For the text-containing cell, return its midpoint in [X, Y] coordinate format. 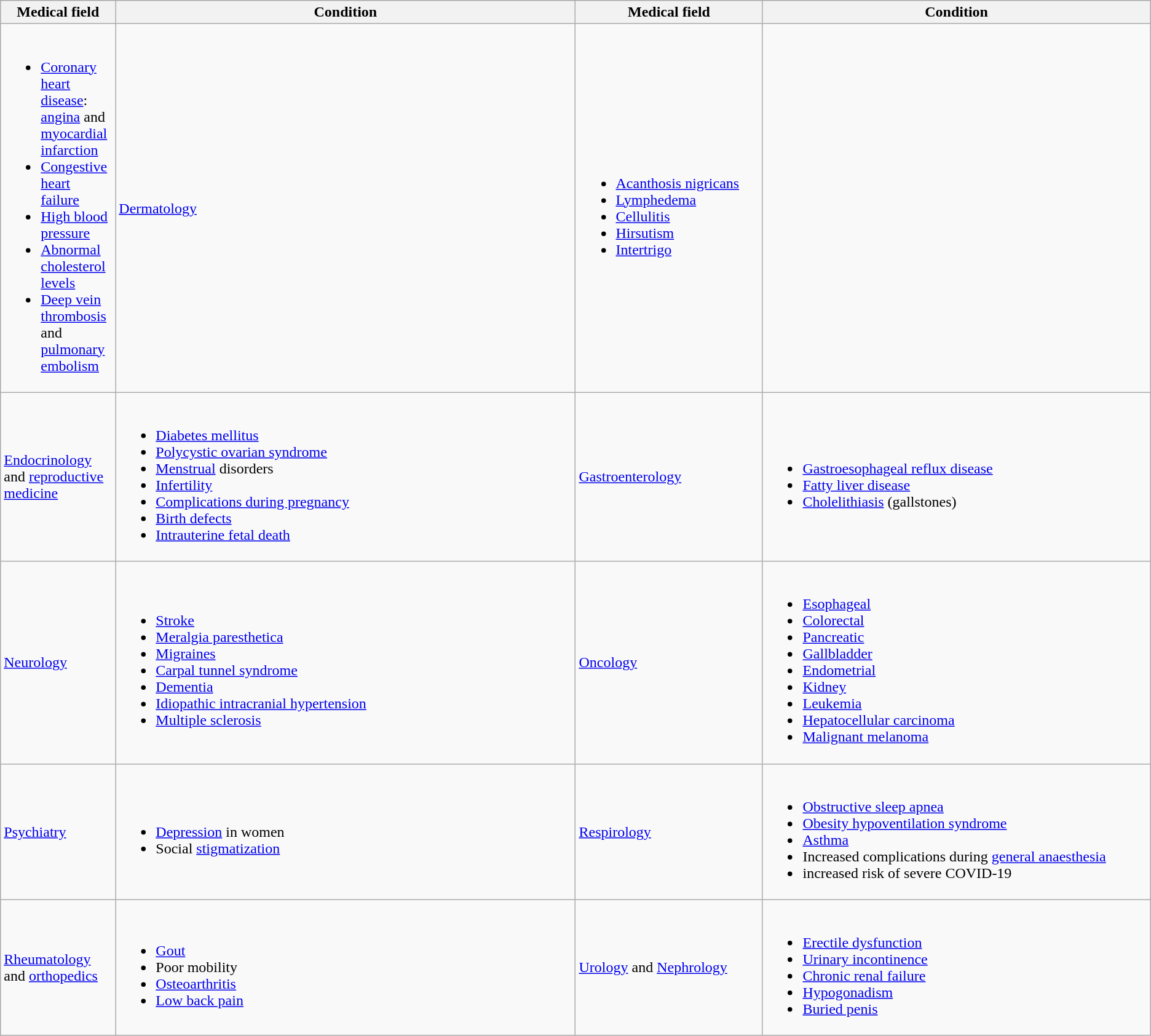
Urology and Nephrology [669, 968]
Diabetes mellitusPolycystic ovarian syndromeMenstrual disordersInfertilityComplications during pregnancyBirth defectsIntrauterine fetal death [346, 477]
Depression in womenSocial stigmatization [346, 831]
Endocrinology and reproductive medicine [58, 477]
Respirology [669, 831]
StrokeMeralgia parestheticaMigrainesCarpal tunnel syndromeDementiaIdiopathic intracranial hypertensionMultiple sclerosis [346, 663]
Oncology [669, 663]
Dermatology [346, 208]
Obstructive sleep apneaObesity hypoventilation syndromeAsthmaIncreased complications during general anaesthesiaincreased risk of severe COVID-19 [957, 831]
Psychiatry [58, 831]
Acanthosis nigricansLymphedemaCellulitisHirsutismIntertrigo [669, 208]
Neurology [58, 663]
Gastroesophageal reflux diseaseFatty liver diseaseCholelithiasis (gallstones) [957, 477]
Rheumatology and orthopedics [58, 968]
EsophagealColorectalPancreaticGallbladderEndometrialKidneyLeukemiaHepatocellular carcinomaMalignant melanoma [957, 663]
Erectile dysfunctionUrinary incontinenceChronic renal failureHypogonadismBuried penis [957, 968]
Gastroenterology [669, 477]
GoutPoor mobilityOsteoarthritisLow back pain [346, 968]
